From the cell containing the given text, extract its center point as (X, Y) coordinate. 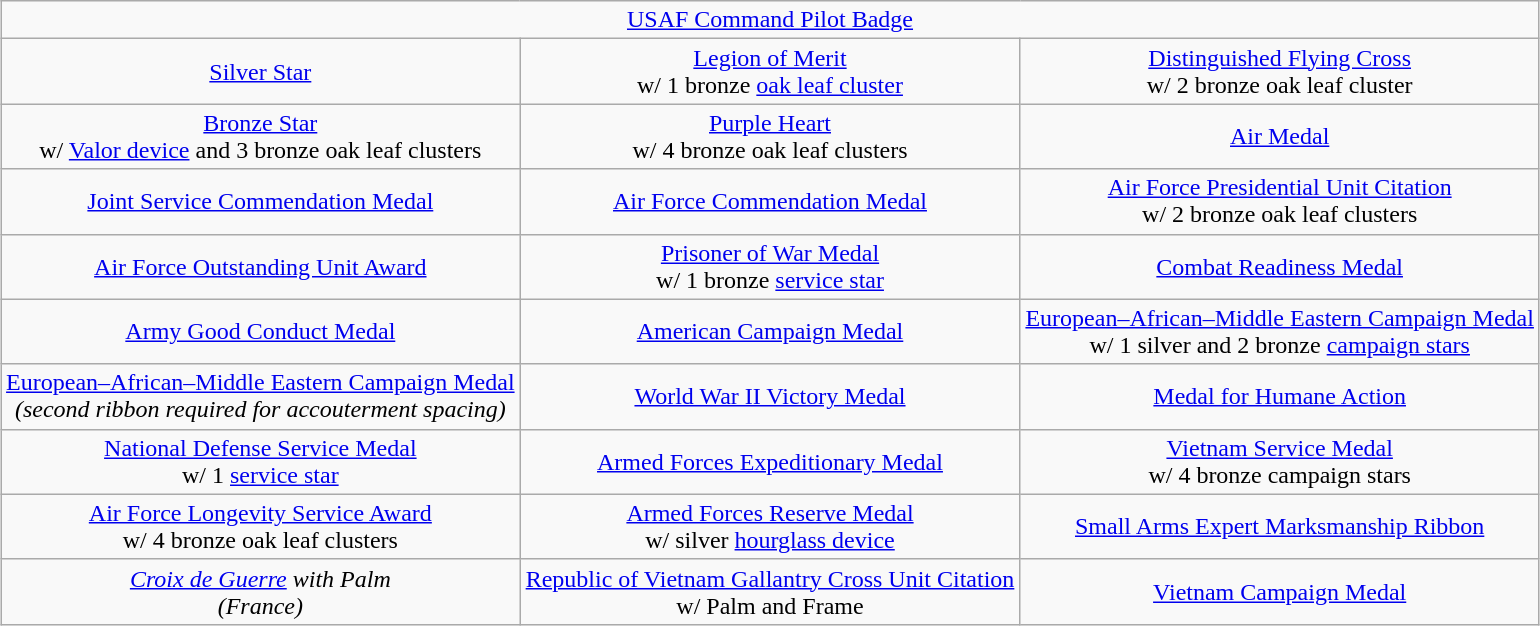
National Defense Service Medalw/ 1 service star (261, 462)
European–African–Middle Eastern Campaign Medalw/ 1 silver and 2 bronze campaign stars (1280, 332)
Legion of Meritw/ 1 bronze oak leaf cluster (770, 72)
Vietnam Campaign Medal (1280, 592)
Air Force Presidential Unit Citationw/ 2 bronze oak leaf clusters (1280, 202)
Armed Forces Reserve Medalw/ silver hourglass device (770, 526)
Armed Forces Expeditionary Medal (770, 462)
American Campaign Medal (770, 332)
Croix de Guerre with Palm(France) (261, 592)
Distinguished Flying Cross w/ 2 bronze oak leaf cluster (1280, 72)
Republic of Vietnam Gallantry Cross Unit Citationw/ Palm and Frame (770, 592)
Air Force Longevity Service Awardw/ 4 bronze oak leaf clusters (261, 526)
Combat Readiness Medal (1280, 266)
Air Medal (1280, 136)
World War II Victory Medal (770, 396)
Prisoner of War Medalw/ 1 bronze service star (770, 266)
Army Good Conduct Medal (261, 332)
Silver Star (261, 72)
European–African–Middle Eastern Campaign Medal(second ribbon required for accouterment spacing) (261, 396)
Vietnam Service Medalw/ 4 bronze campaign stars (1280, 462)
Air Force Commendation Medal (770, 202)
Air Force Outstanding Unit Award (261, 266)
Bronze Starw/ Valor device and 3 bronze oak leaf clusters (261, 136)
USAF Command Pilot Badge (770, 20)
Medal for Humane Action (1280, 396)
Purple Heartw/ 4 bronze oak leaf clusters (770, 136)
Joint Service Commendation Medal (261, 202)
Small Arms Expert Marksmanship Ribbon (1280, 526)
